Locate the cell with the specified text and output its (X, Y) center coordinate. 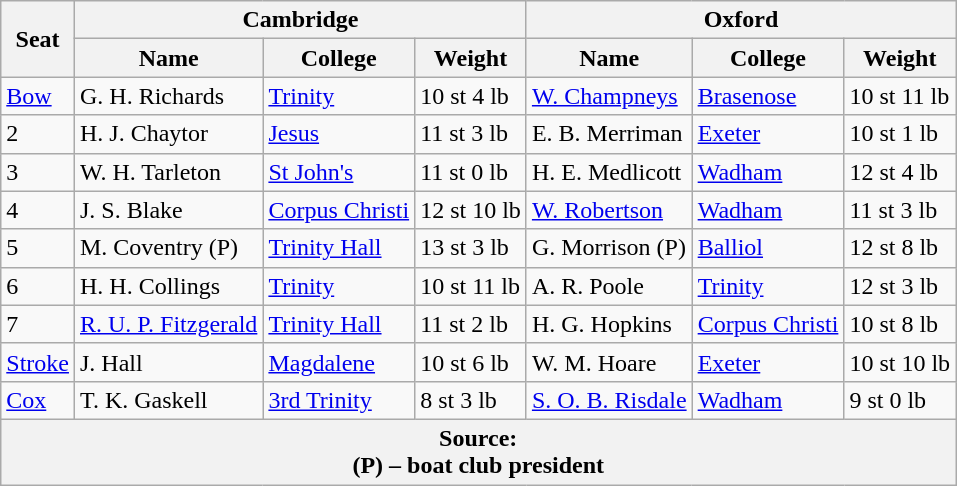
3rd Trinity (339, 400)
W. M. Hoare (609, 362)
10 st 4 lb (471, 96)
10 st 1 lb (900, 134)
J. S. Blake (168, 210)
Source:(P) – boat club president (478, 452)
T. K. Gaskell (168, 400)
2 (38, 134)
E. B. Merriman (609, 134)
12 st 4 lb (900, 172)
G. Morrison (P) (609, 248)
10 st 6 lb (471, 362)
12 st 8 lb (900, 248)
12 st 10 lb (471, 210)
Stroke (38, 362)
12 st 3 lb (900, 286)
Oxford (740, 20)
A. R. Poole (609, 286)
J. Hall (168, 362)
Cox (38, 400)
Balliol (768, 248)
11 st 2 lb (471, 324)
W. H. Tarleton (168, 172)
W. Robertson (609, 210)
9 st 0 lb (900, 400)
11 st 0 lb (471, 172)
10 st 10 lb (900, 362)
4 (38, 210)
5 (38, 248)
10 st 8 lb (900, 324)
Bow (38, 96)
H. J. Chaytor (168, 134)
Magdalene (339, 362)
M. Coventry (P) (168, 248)
R. U. P. Fitzgerald (168, 324)
Cambridge (300, 20)
W. Champneys (609, 96)
H. E. Medlicott (609, 172)
Seat (38, 39)
St John's (339, 172)
G. H. Richards (168, 96)
Brasenose (768, 96)
8 st 3 lb (471, 400)
6 (38, 286)
Jesus (339, 134)
H. H. Collings (168, 286)
S. O. B. Risdale (609, 400)
7 (38, 324)
3 (38, 172)
13 st 3 lb (471, 248)
H. G. Hopkins (609, 324)
